Locate the cell with the specified text and output its [X, Y] center coordinate. 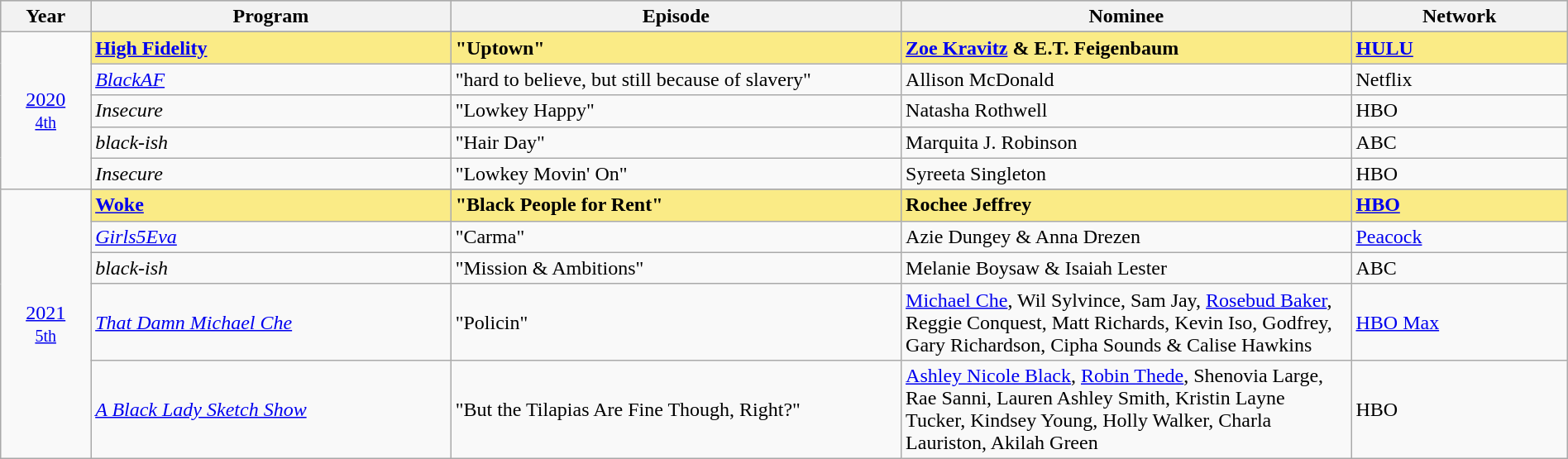
"Hair Day" [676, 142]
Year [46, 17]
Michael Che, Wil Sylvince, Sam Jay, Rosebud Baker, Reggie Conquest, Matt Richards, Kevin Iso, Godfrey, Gary Richardson, Cipha Sounds & Calise Hawkins [1126, 322]
Rochee Jeffrey [1126, 205]
Melanie Boysaw & Isaiah Lester [1126, 268]
"Carma" [676, 237]
A Black Lady Sketch Show [271, 409]
Woke [271, 205]
Network [1459, 17]
Girls5Eva [271, 237]
Nominee [1126, 17]
Peacock [1459, 237]
"Lowkey Happy" [676, 111]
Natasha Rothwell [1126, 111]
"But the Tilapias Are Fine Though, Right?" [676, 409]
20215th [46, 324]
High Fidelity [271, 48]
Syreeta Singleton [1126, 174]
Netflix [1459, 79]
HBO Max [1459, 322]
Marquita J. Robinson [1126, 142]
20204th [46, 111]
"Mission & Ambitions" [676, 268]
"Lowkey Movin' On" [676, 174]
Program [271, 17]
"Uptown" [676, 48]
That Damn Michael Che [271, 322]
HULU [1459, 48]
"hard to believe, but still because of slavery" [676, 79]
BlackAF [271, 79]
Azie Dungey & Anna Drezen [1126, 237]
Zoe Kravitz & E.T. Feigenbaum [1126, 48]
"Black People for Rent" [676, 205]
Episode [676, 17]
"Policin" [676, 322]
Allison McDonald [1126, 79]
